Detect which cell encompasses the target text, then output its (x, y) center coordinate. 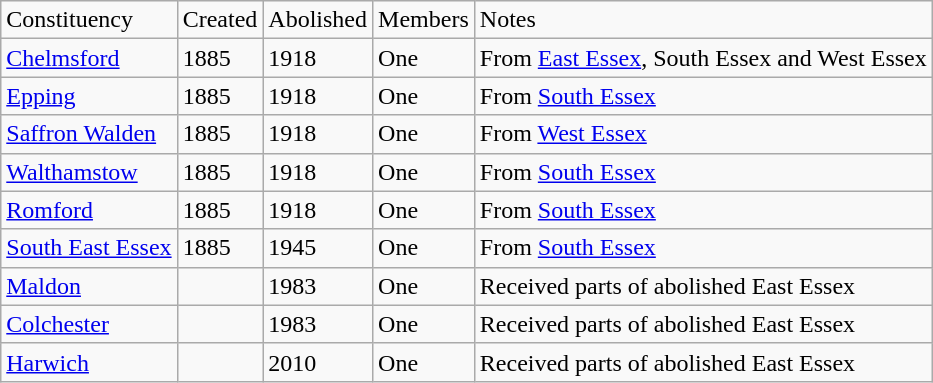
Epping (89, 96)
Chelmsford (89, 58)
Harwich (89, 362)
Notes (703, 20)
Maldon (89, 286)
1945 (318, 248)
Members (424, 20)
From West Essex (703, 134)
From East Essex, South Essex and West Essex (703, 58)
Saffron Walden (89, 134)
2010 (318, 362)
South East Essex (89, 248)
Colchester (89, 324)
Abolished (318, 20)
Constituency (89, 20)
Created (220, 20)
Romford (89, 210)
Walthamstow (89, 172)
